Detect which cell encompasses the target text, then output its (x, y) center coordinate. 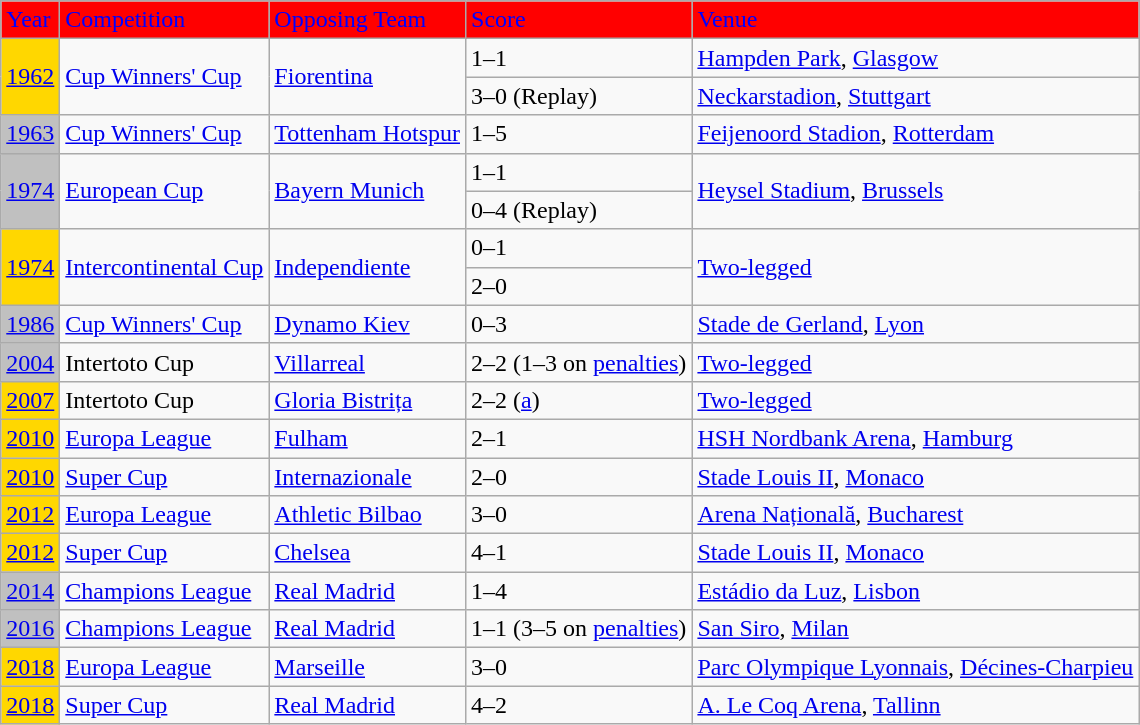
0–3 (579, 324)
Venue (916, 20)
Internazionale (368, 477)
European Cup (164, 191)
Marseille (368, 667)
1–4 (579, 591)
2007 (30, 400)
1986 (30, 324)
Dynamo Kiev (368, 324)
2004 (30, 362)
Heysel Stadium, Brussels (916, 191)
2–2 (a) (579, 400)
2014 (30, 591)
Athletic Bilbao (368, 515)
Opposing Team (368, 20)
Tottenham Hotspur (368, 134)
3–0 (Replay) (579, 96)
1962 (30, 77)
Fulham (368, 438)
Year (30, 20)
2–1 (579, 438)
4–2 (579, 705)
0–4 (Replay) (579, 210)
A. Le Coq Arena, Tallinn (916, 705)
Gloria Bistrița (368, 400)
1–5 (579, 134)
0–1 (579, 248)
Estádio da Luz, Lisbon (916, 591)
Competition (164, 20)
Fiorentina (368, 77)
Chelsea (368, 553)
2016 (30, 629)
Parc Olympique Lyonnais, Décines-Charpieu (916, 667)
Neckarstadion, Stuttgart (916, 96)
1–1 (3–5 on penalties) (579, 629)
Feijenoord Stadion, Rotterdam (916, 134)
San Siro, Milan (916, 629)
Independiente (368, 267)
Villarreal (368, 362)
Stade de Gerland, Lyon (916, 324)
Intercontinental Cup (164, 267)
HSH Nordbank Arena, Hamburg (916, 438)
Arena Națională, Bucharest (916, 515)
Bayern Munich (368, 191)
1963 (30, 134)
Score (579, 20)
Hampden Park, Glasgow (916, 58)
4–1 (579, 553)
2–2 (1–3 on penalties) (579, 362)
